Provide the (X, Y) coordinate of the cell's center where the given text is located.  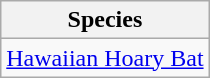
Hawaiian Hoary Bat (105, 58)
Species (105, 20)
